For the text-containing cell, return its midpoint in [x, y] coordinate format. 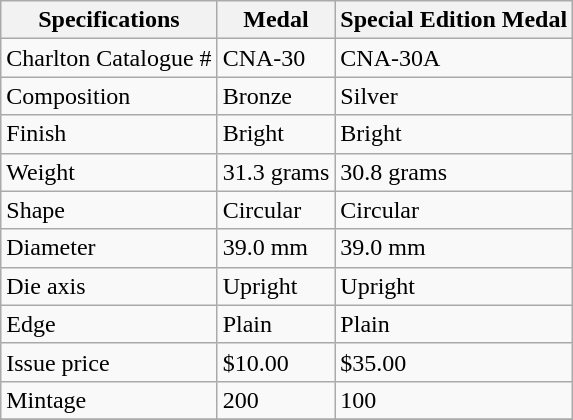
Specifications [109, 20]
Mintage [109, 400]
Edge [109, 324]
31.3 grams [276, 172]
30.8 grams [454, 172]
Diameter [109, 248]
Special Edition Medal [454, 20]
Charlton Catalogue # [109, 58]
$35.00 [454, 362]
200 [276, 400]
Composition [109, 96]
100 [454, 400]
Silver [454, 96]
Bronze [276, 96]
Weight [109, 172]
Finish [109, 134]
Issue price [109, 362]
Die axis [109, 286]
CNA-30A [454, 58]
CNA-30 [276, 58]
Medal [276, 20]
$10.00 [276, 362]
Shape [109, 210]
